Find where the given text appears and provide that cell's center as [x, y] coordinate. 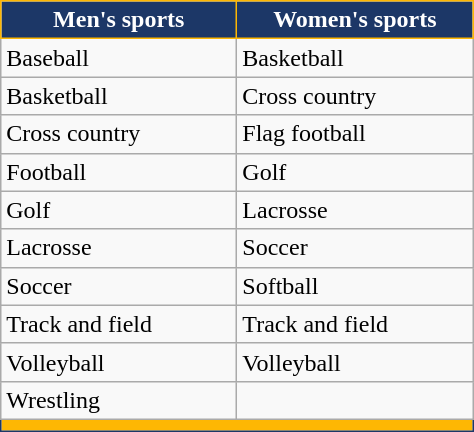
Wrestling [119, 400]
Baseball [119, 58]
Football [119, 172]
Women's sports [355, 20]
Softball [355, 286]
Flag football [355, 134]
Men's sports [119, 20]
